Capture the cell that displays the provided text and extract its [X, Y] central coordinate. 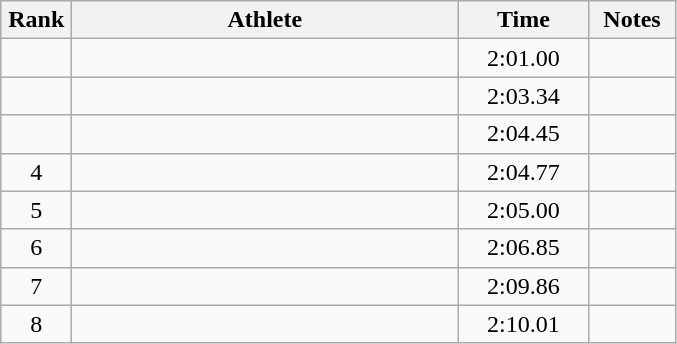
5 [36, 210]
2:04.45 [524, 134]
2:06.85 [524, 248]
4 [36, 172]
Athlete [265, 20]
Rank [36, 20]
2:10.01 [524, 324]
6 [36, 248]
Time [524, 20]
2:09.86 [524, 286]
8 [36, 324]
2:04.77 [524, 172]
Notes [632, 20]
2:05.00 [524, 210]
7 [36, 286]
2:01.00 [524, 58]
2:03.34 [524, 96]
